Pinpoint the cell where the given text exists, returning its (X, Y) midpoint coordinate. 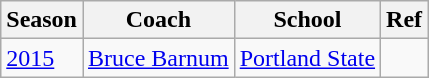
Bruce Barnum (158, 58)
Season (42, 20)
School (307, 20)
Coach (158, 20)
2015 (42, 58)
Portland State (307, 58)
Ref (404, 20)
